Determine the (x, y) coordinate at the center of the cell enclosing the given text.  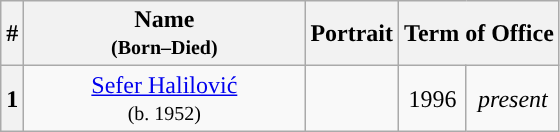
1 (12, 98)
Term of Office (480, 34)
Name(Born–Died) (164, 34)
Sefer Halilović(b. 1952) (164, 98)
# (12, 34)
Portrait (352, 34)
present (512, 98)
1996 (433, 98)
